Capture the cell that displays the provided text and extract its [X, Y] central coordinate. 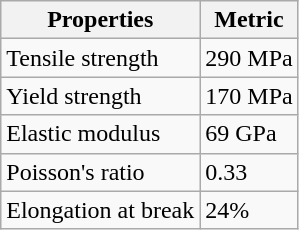
0.33 [249, 172]
Elongation at break [100, 210]
290 MPa [249, 58]
69 GPa [249, 134]
24% [249, 210]
Tensile strength [100, 58]
170 MPa [249, 96]
Metric [249, 20]
Yield strength [100, 96]
Properties [100, 20]
Poisson's ratio [100, 172]
Elastic modulus [100, 134]
